Return [x, y] of the center of cell containing provided text 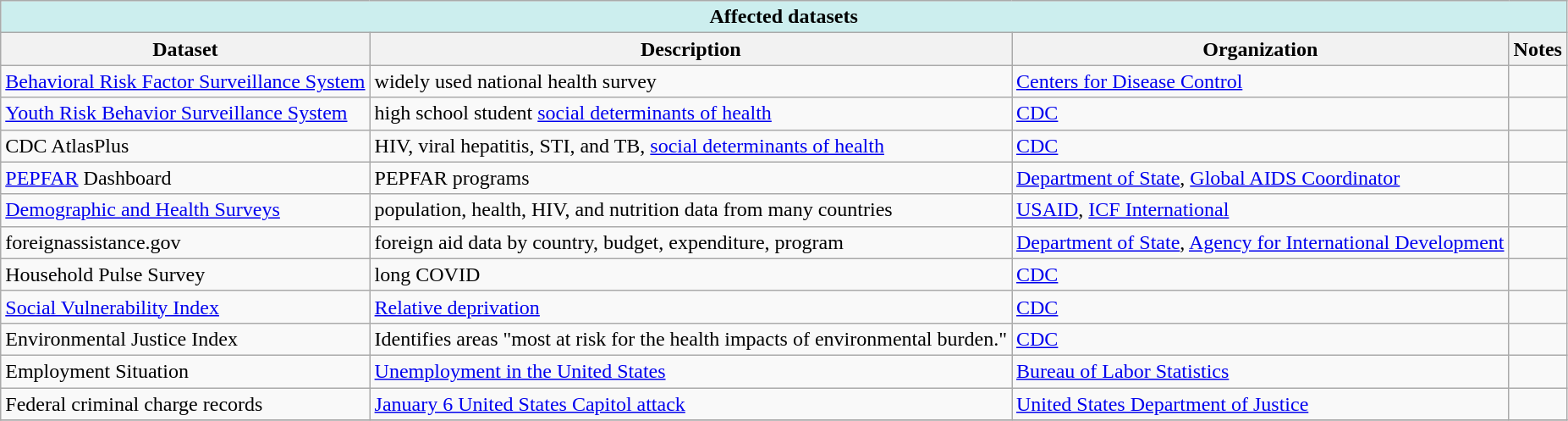
Department of State, Agency for International Development [1261, 242]
Federal criminal charge records [185, 404]
January 6 United States Capitol attack [690, 404]
Environmental Justice Index [185, 339]
Affected datasets [784, 17]
foreign aid data by country, budget, expenditure, program [690, 242]
high school student social determinants of health [690, 114]
Dataset [185, 49]
Unemployment in the United States [690, 371]
Organization [1261, 49]
Centers for Disease Control [1261, 81]
Description [690, 49]
foreignassistance.gov [185, 242]
Behavioral Risk Factor Surveillance System [185, 81]
long COVID [690, 274]
Identifies areas "most at risk for the health impacts of environmental burden." [690, 339]
population, health, HIV, and nutrition data from many countries [690, 210]
HIV, viral hepatitis, STI, and TB, social determinants of health [690, 146]
Household Pulse Survey [185, 274]
Employment Situation [185, 371]
Demographic and Health Surveys [185, 210]
Bureau of Labor Statistics [1261, 371]
widely used national health survey [690, 81]
United States Department of Justice [1261, 404]
Department of State, Global AIDS Coordinator [1261, 178]
PEPFAR Dashboard [185, 178]
CDC AtlasPlus [185, 146]
USAID, ICF International [1261, 210]
Social Vulnerability Index [185, 307]
Relative deprivation [690, 307]
Notes [1538, 49]
Youth Risk Behavior Surveillance System [185, 114]
PEPFAR programs [690, 178]
